Find where the given text appears and provide that cell's center as (X, Y) coordinate. 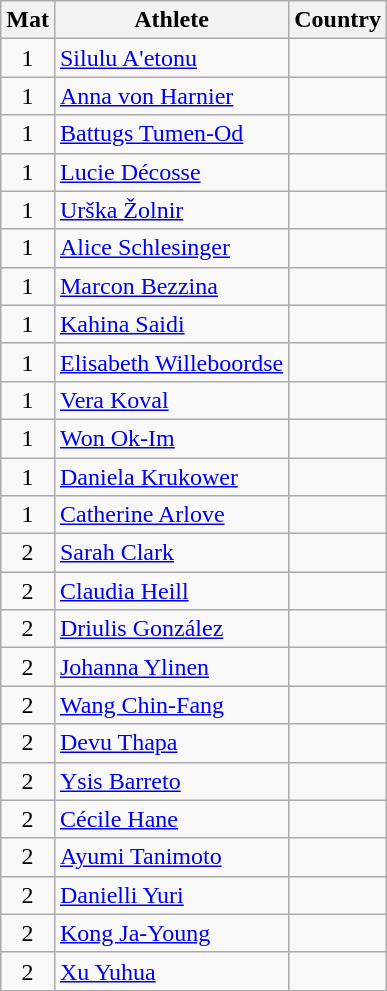
Athlete (171, 20)
Won Ok-Im (171, 438)
Silulu A'etonu (171, 58)
Wang Chin-Fang (171, 705)
Marcon Bezzina (171, 286)
Cécile Hane (171, 819)
Battugs Tumen-Od (171, 134)
Danielli Yuri (171, 895)
Alice Schlesinger (171, 248)
Xu Yuhua (171, 971)
Driulis González (171, 629)
Urška Žolnir (171, 210)
Claudia Heill (171, 591)
Ysis Barreto (171, 781)
Ayumi Tanimoto (171, 857)
Elisabeth Willeboordse (171, 362)
Sarah Clark (171, 553)
Devu Thapa (171, 743)
Daniela Krukower (171, 477)
Vera Koval (171, 400)
Kong Ja-Young (171, 933)
Country (338, 20)
Kahina Saidi (171, 324)
Anna von Harnier (171, 96)
Mat (28, 20)
Johanna Ylinen (171, 667)
Catherine Arlove (171, 515)
Lucie Décosse (171, 172)
